Locate the cell with the specified text and output its (x, y) center coordinate. 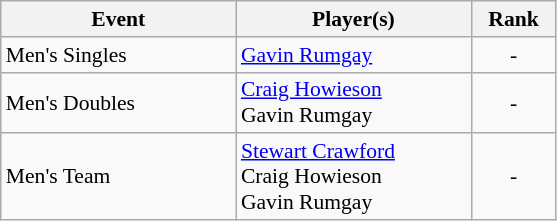
Player(s) (354, 19)
Event (118, 19)
Rank (514, 19)
Men's Team (118, 178)
Craig HowiesonGavin Rumgay (354, 102)
Men's Doubles (118, 102)
Men's Singles (118, 55)
Gavin Rumgay (354, 55)
Stewart CrawfordCraig HowiesonGavin Rumgay (354, 178)
